Pinpoint the cell where the given text exists, returning its [x, y] midpoint coordinate. 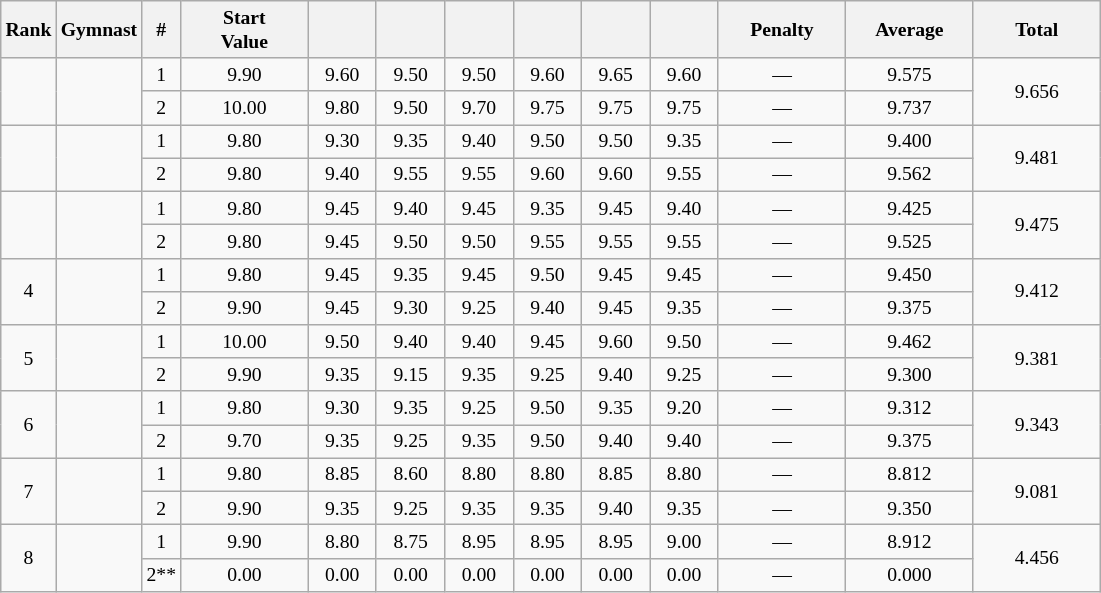
4.456 [1036, 558]
Average [910, 30]
Total [1036, 30]
9.00 [684, 542]
StartValue [244, 30]
9.425 [910, 208]
9.312 [910, 408]
0.000 [910, 574]
# [162, 30]
Penalty [782, 30]
5 [28, 358]
6 [28, 424]
9.300 [910, 374]
9.481 [1036, 158]
9.462 [910, 342]
9.656 [1036, 92]
9.450 [910, 274]
8.812 [910, 474]
9.475 [1036, 226]
9.400 [910, 142]
9.381 [1036, 358]
8.912 [910, 542]
2** [162, 574]
9.343 [1036, 424]
8 [28, 558]
Rank [28, 30]
9.350 [910, 508]
9.65 [616, 74]
8.60 [410, 474]
9.575 [910, 74]
Gymnast [99, 30]
9.737 [910, 108]
4 [28, 292]
9.15 [410, 374]
9.562 [910, 174]
8.75 [410, 542]
9.20 [684, 408]
9.081 [1036, 492]
9.412 [1036, 292]
7 [28, 492]
9.525 [910, 242]
